Search for the cell housing the specified text and yield its (x, y) center coordinate. 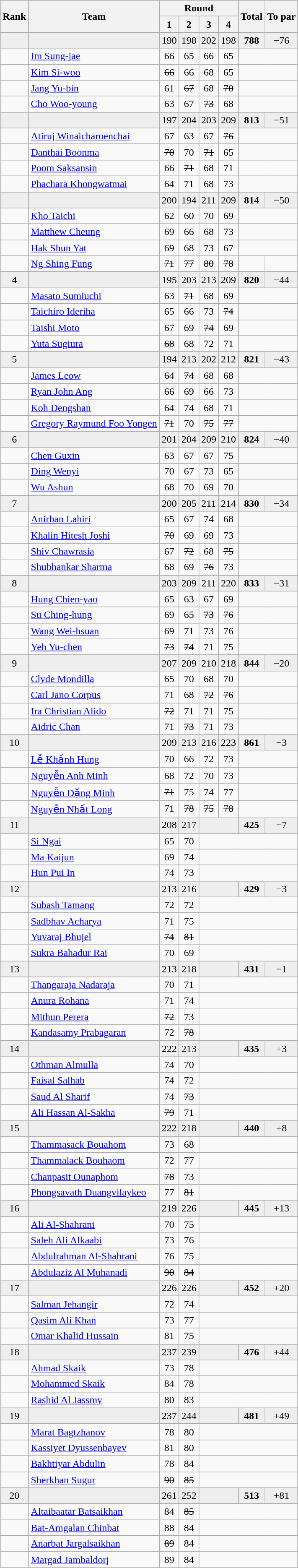
17 (14, 1288)
Team (94, 16)
Carl Jano Corpus (94, 695)
Im Sung-jae (94, 56)
Anura Rohana (94, 1001)
Kho Taichi (94, 216)
1 (169, 24)
814 (251, 200)
5 (14, 359)
61 (169, 88)
−50 (282, 200)
Subash Tamang (94, 905)
Margad Jambaldorj (94, 1560)
195 (169, 280)
3 (209, 24)
Othman Almulla (94, 1065)
Total (251, 16)
Gregory Raymund Foo Yongen (94, 423)
833 (251, 583)
Atiruj Winaicharoenchai (94, 136)
Anirban Lahiri (94, 519)
481 (251, 1416)
Yuvaraj Bhujel (94, 937)
−40 (282, 439)
Hun Pui In (94, 873)
83 (189, 1400)
+81 (282, 1496)
James Leow (94, 375)
9 (14, 663)
−20 (282, 663)
Thangaraja Nadaraja (94, 985)
440 (251, 1128)
244 (189, 1416)
−7 (282, 825)
Rashid Al Jassmy (94, 1400)
2 (189, 24)
−34 (282, 503)
Nguyễn Anh Minh (94, 776)
Hak Shun Yat (94, 248)
Thammasack Bouahom (94, 1144)
−76 (282, 40)
Anarbat Jargalsaikhan (94, 1544)
Bakhtiyar Abdulin (94, 1464)
Yuta Sugiura (94, 344)
79 (169, 1112)
208 (169, 825)
217 (189, 825)
Round (199, 8)
+49 (282, 1416)
6 (14, 439)
452 (251, 1288)
Ali Al-Shahrani (94, 1224)
239 (189, 1352)
Nguyễn Đặng Minh (94, 792)
261 (169, 1496)
10 (14, 743)
Sadbhav Acharya (94, 921)
Yeh Yu-chen (94, 647)
Matthew Cheung (94, 232)
Abdulaziz Al Muhanadi (94, 1272)
To par (282, 16)
830 (251, 503)
Abdulrahman Al-Shahrani (94, 1256)
Cho Woo-young (94, 104)
Qasim Ali Khan (94, 1320)
Poom Saksansin (94, 168)
Su Ching-hung (94, 615)
824 (251, 439)
Saud Al Sharif (94, 1097)
62 (169, 216)
Si Ngai (94, 841)
Aidric Chan (94, 727)
Salman Jehangir (94, 1304)
425 (251, 825)
212 (228, 359)
Kim Si-woo (94, 72)
190 (169, 40)
12 (14, 889)
11 (14, 825)
Danthai Boonma (94, 152)
Taichiro Ideriha (94, 312)
Nguyễn Nhất Long (94, 809)
Phachara Khongwatmai (94, 184)
219 (169, 1208)
Wu Ashun (94, 487)
201 (169, 439)
431 (251, 969)
+13 (282, 1208)
820 (251, 280)
Omar Khalid Hussain (94, 1336)
Faisal Salhab (94, 1081)
Mithun Perera (94, 1017)
844 (251, 663)
197 (169, 120)
7 (14, 503)
788 (251, 40)
−1 (282, 969)
Bat-Amgalan Chinbat (94, 1528)
223 (228, 743)
+20 (282, 1288)
Kassiyet Dyussenbayev (94, 1448)
Sukra Bahadur Rai (94, 953)
861 (251, 743)
Ding Wenyi (94, 471)
Kandasamy Prabagaran (94, 1033)
−51 (282, 120)
88 (169, 1528)
513 (251, 1496)
Ira Christian Alido (94, 711)
Masato Sumiuchi (94, 296)
15 (14, 1128)
Koh Dengshan (94, 407)
Wang Wei-hsuan (94, 631)
Sherkhan Sugur (94, 1479)
445 (251, 1208)
Ahmad Skaik (94, 1368)
435 (251, 1049)
Phongsavath Duangvilaykeo (94, 1192)
8 (14, 583)
Shubhankar Sharma (94, 567)
−31 (282, 583)
18 (14, 1352)
+44 (282, 1352)
813 (251, 120)
19 (14, 1416)
Ryan John Ang (94, 391)
Shiv Chawrasia (94, 551)
Jang Yu-bin (94, 88)
Mohammed Skaik (94, 1384)
252 (189, 1496)
60 (189, 216)
821 (251, 359)
Clyde Mondilla (94, 679)
205 (189, 503)
220 (228, 583)
−44 (282, 280)
Ng Shing Fung (94, 264)
16 (14, 1208)
+8 (282, 1128)
Altaibaatar Batsaikhan (94, 1512)
476 (251, 1352)
214 (228, 503)
+3 (282, 1049)
207 (169, 663)
429 (251, 889)
20 (14, 1496)
Ali Hassan Al-Sakha (94, 1112)
Khalin Hitesh Joshi (94, 535)
Chanpasit Ounaphom (94, 1176)
Thammalack Bouhaom (94, 1160)
Chen Guxin (94, 455)
Taishi Moto (94, 328)
13 (14, 969)
Rank (14, 16)
Lễ Khấnh Hung (94, 759)
Ma Kaijun (94, 857)
Hung Chien-yao (94, 599)
14 (14, 1049)
−43 (282, 359)
Marat Bagtzhanov (94, 1432)
Saleh Ali Alkaabi (94, 1240)
